From the cell containing the given text, extract its center point as (x, y) coordinate. 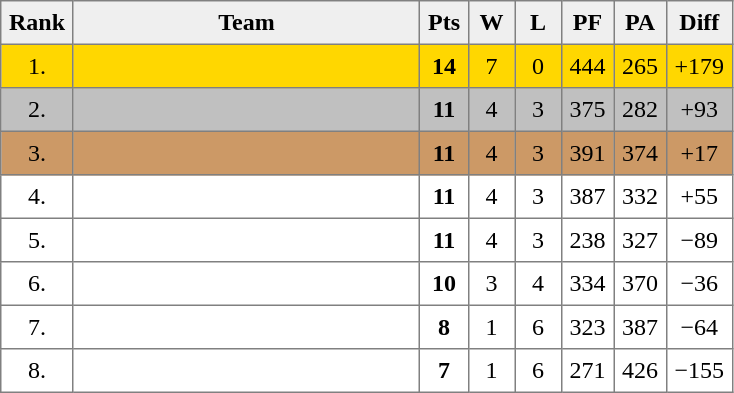
444 (587, 66)
332 (640, 197)
Diff (699, 23)
+179 (699, 66)
Rank (38, 23)
323 (587, 327)
2. (38, 110)
−155 (699, 371)
L (538, 23)
271 (587, 371)
8 (444, 327)
282 (640, 110)
7. (38, 327)
+17 (699, 153)
375 (587, 110)
238 (587, 240)
+93 (699, 110)
−64 (699, 327)
3. (38, 153)
374 (640, 153)
PA (640, 23)
265 (640, 66)
370 (640, 284)
10 (444, 284)
0 (538, 66)
426 (640, 371)
5. (38, 240)
8. (38, 371)
327 (640, 240)
Team (246, 23)
1. (38, 66)
334 (587, 284)
14 (444, 66)
391 (587, 153)
6. (38, 284)
4. (38, 197)
PF (587, 23)
−36 (699, 284)
Pts (444, 23)
−89 (699, 240)
+55 (699, 197)
W (491, 23)
